Pinpoint the cell where the given text exists, returning its [x, y] midpoint coordinate. 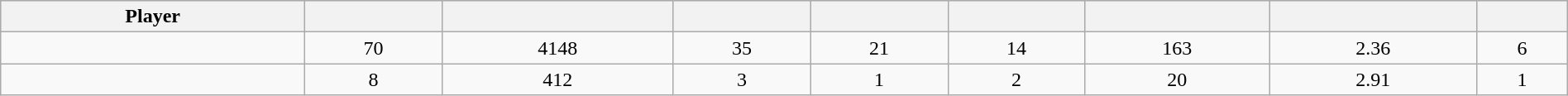
70 [374, 48]
21 [879, 48]
14 [1016, 48]
Player [153, 17]
6 [1522, 48]
4148 [558, 48]
3 [742, 79]
412 [558, 79]
20 [1178, 79]
2.91 [1373, 79]
2 [1016, 79]
2.36 [1373, 48]
35 [742, 48]
8 [374, 79]
163 [1178, 48]
